Determine the (x, y) coordinate at the center of the cell enclosing the given text.  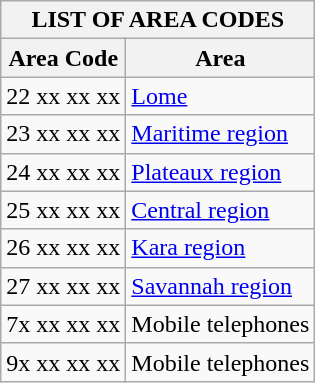
23 xx xx xx (64, 134)
24 xx xx xx (64, 172)
Area Code (64, 58)
LIST OF AREA CODES (158, 20)
7x xx xx xx (64, 324)
Maritime region (220, 134)
Kara region (220, 248)
Plateaux region (220, 172)
9x xx xx xx (64, 362)
27 xx xx xx (64, 286)
22 xx xx xx (64, 96)
Savannah region (220, 286)
Lome (220, 96)
26 xx xx xx (64, 248)
25 xx xx xx (64, 210)
Central region (220, 210)
Area (220, 58)
